For the text-containing cell, return its midpoint in (x, y) coordinate format. 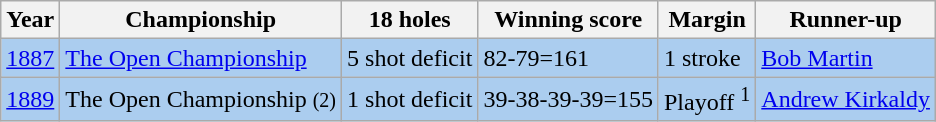
18 holes (410, 20)
Bob Martin (846, 58)
The Open Championship (2) (201, 100)
Championship (201, 20)
Playoff 1 (706, 100)
Year (30, 20)
82-79=161 (568, 58)
39-38-39-39=155 (568, 100)
Winning score (568, 20)
Andrew Kirkaldy (846, 100)
1 shot deficit (410, 100)
Margin (706, 20)
5 shot deficit (410, 58)
Runner-up (846, 20)
1889 (30, 100)
1 stroke (706, 58)
The Open Championship (201, 58)
1887 (30, 58)
